Find where the given text appears and provide that cell's center as [X, Y] coordinate. 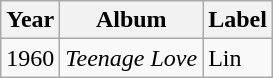
1960 [30, 58]
Album [132, 20]
Lin [238, 58]
Label [238, 20]
Teenage Love [132, 58]
Year [30, 20]
